Identify which cell holds the provided text, then report its [X, Y] central coordinate. 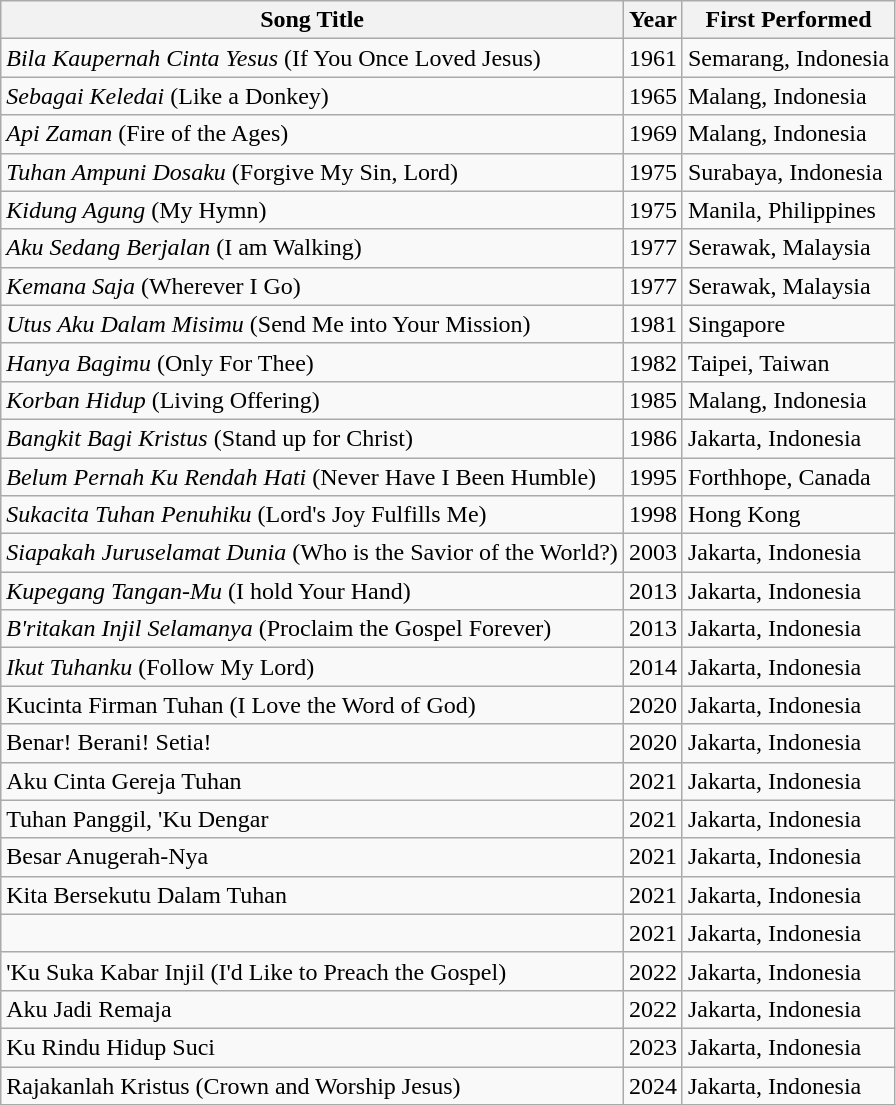
Utus Aku Dalam Misimu (Send Me into Your Mission) [312, 324]
Kemana Saja (Wherever I Go) [312, 286]
Taipei, Taiwan [788, 362]
2014 [652, 667]
2024 [652, 1085]
2023 [652, 1047]
Aku Jadi Remaja [312, 1009]
Kupegang Tangan-Mu (I hold Your Hand) [312, 591]
Aku Sedang Berjalan (I am Walking) [312, 248]
Manila, Philippines [788, 210]
1995 [652, 477]
1998 [652, 515]
Bila Kaupernah Cinta Yesus (If You Once Loved Jesus) [312, 58]
Tuhan Ampuni Dosaku (Forgive My Sin, Lord) [312, 172]
1965 [652, 96]
Bangkit Bagi Kristus (Stand up for Christ) [312, 438]
Siapakah Juruselamat Dunia (Who is the Savior of the World?) [312, 553]
Aku Cinta Gereja Tuhan [312, 781]
Besar Anugerah-Nya [312, 857]
Forthhope, Canada [788, 477]
Kita Bersekutu Dalam Tuhan [312, 895]
1982 [652, 362]
Sebagai Keledai (Like a Donkey) [312, 96]
B'ritakan Injil Selamanya (Proclaim the Gospel Forever) [312, 629]
Hanya Bagimu (Only For Thee) [312, 362]
1969 [652, 134]
Benar! Berani! Setia! [312, 743]
1961 [652, 58]
Api Zaman (Fire of the Ages) [312, 134]
Belum Pernah Ku Rendah Hati (Never Have I Been Humble) [312, 477]
Korban Hidup (Living Offering) [312, 400]
Year [652, 20]
1981 [652, 324]
1985 [652, 400]
Semarang, Indonesia [788, 58]
Rajakanlah Kristus (Crown and Worship Jesus) [312, 1085]
Sukacita Tuhan Penuhiku (Lord's Joy Fulfills Me) [312, 515]
Ku Rindu Hidup Suci [312, 1047]
Song Title [312, 20]
Ikut Tuhanku (Follow My Lord) [312, 667]
Surabaya, Indonesia [788, 172]
Kidung Agung (My Hymn) [312, 210]
Tuhan Panggil, 'Ku Dengar [312, 819]
Hong Kong [788, 515]
'Ku Suka Kabar Injil (I'd Like to Preach the Gospel) [312, 971]
Kucinta Firman Tuhan (I Love the Word of God) [312, 705]
1986 [652, 438]
Singapore [788, 324]
2003 [652, 553]
First Performed [788, 20]
